Return [X, Y] of the center of cell containing provided text 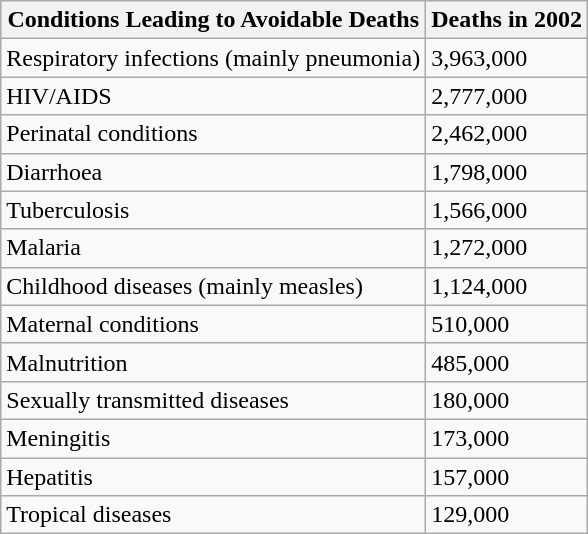
510,000 [507, 324]
2,462,000 [507, 134]
1,566,000 [507, 210]
3,963,000 [507, 58]
Perinatal conditions [214, 134]
1,272,000 [507, 248]
Deaths in 2002 [507, 20]
173,000 [507, 438]
1,124,000 [507, 286]
HIV/AIDS [214, 96]
Maternal conditions [214, 324]
Tropical diseases [214, 515]
Malnutrition [214, 362]
Meningitis [214, 438]
Childhood diseases (mainly measles) [214, 286]
2,777,000 [507, 96]
1,798,000 [507, 172]
180,000 [507, 400]
157,000 [507, 477]
485,000 [507, 362]
Conditions Leading to Avoidable Deaths [214, 20]
Diarrhoea [214, 172]
Tuberculosis [214, 210]
Respiratory infections (mainly pneumonia) [214, 58]
129,000 [507, 515]
Malaria [214, 248]
Sexually transmitted diseases [214, 400]
Hepatitis [214, 477]
